Detect which cell encompasses the target text, then output its [X, Y] center coordinate. 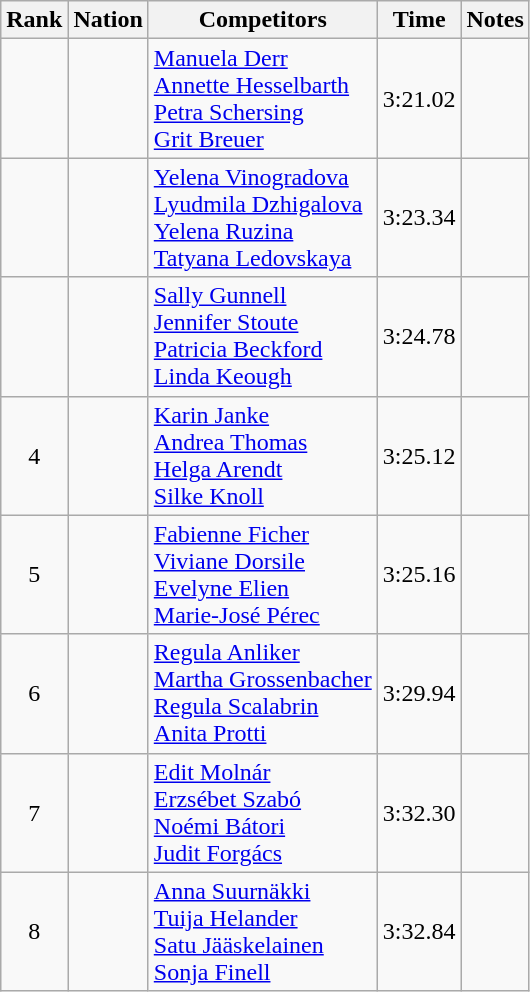
8 [34, 932]
3:25.12 [419, 456]
Competitors [262, 20]
Nation [108, 20]
6 [34, 694]
7 [34, 812]
Sally GunnellJennifer StoutePatricia BeckfordLinda Keough [262, 336]
Edit MolnárErzsébet SzabóNoémi BátoriJudit Forgács [262, 812]
Notes [495, 20]
3:24.78 [419, 336]
Manuela DerrAnnette HesselbarthPetra SchersingGrit Breuer [262, 98]
3:32.30 [419, 812]
Regula AnlikerMartha GrossenbacherRegula ScalabrinAnita Protti [262, 694]
4 [34, 456]
Yelena VinogradovaLyudmila DzhigalovaYelena RuzinaTatyana Ledovskaya [262, 218]
3:21.02 [419, 98]
3:23.34 [419, 218]
Karin JankeAndrea ThomasHelga ArendtSilke Knoll [262, 456]
Time [419, 20]
Anna SuurnäkkiTuija HelanderSatu JääskelainenSonja Finell [262, 932]
3:32.84 [419, 932]
5 [34, 574]
3:25.16 [419, 574]
Rank [34, 20]
3:29.94 [419, 694]
Fabienne FicherViviane DorsileEvelyne ElienMarie-José Pérec [262, 574]
